Provide the (x, y) coordinate of the cell's center where the given text is located.  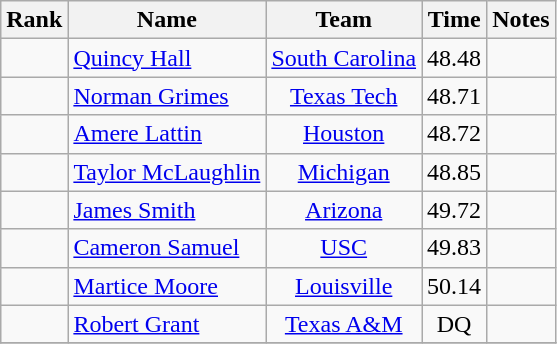
Notes (521, 20)
Houston (344, 134)
48.48 (454, 58)
South Carolina (344, 58)
50.14 (454, 286)
USC (344, 248)
Rank (34, 20)
Arizona (344, 210)
48.85 (454, 172)
Texas Tech (344, 96)
Norman Grimes (167, 96)
Michigan (344, 172)
48.72 (454, 134)
Amere Lattin (167, 134)
Robert Grant (167, 324)
Texas A&M (344, 324)
Louisville (344, 286)
49.83 (454, 248)
Quincy Hall (167, 58)
James Smith (167, 210)
49.72 (454, 210)
Cameron Samuel (167, 248)
DQ (454, 324)
48.71 (454, 96)
Taylor McLaughlin (167, 172)
Team (344, 20)
Time (454, 20)
Name (167, 20)
Martice Moore (167, 286)
